Scan for the cell matching the given text and deliver its (x, y) coordinate at center. 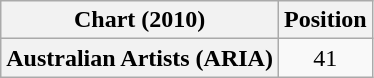
Australian Artists (ARIA) (140, 58)
Position (325, 20)
Chart (2010) (140, 20)
41 (325, 58)
